Search for the cell housing the specified text and yield its [X, Y] center coordinate. 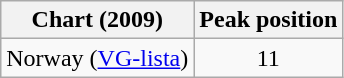
Norway (VG-lista) [98, 58]
11 [268, 58]
Chart (2009) [98, 20]
Peak position [268, 20]
